For the text-containing cell, return its midpoint in [x, y] coordinate format. 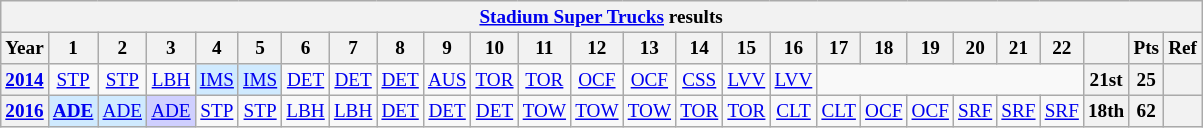
5 [260, 48]
1 [73, 48]
Year [25, 48]
9 [447, 48]
2 [122, 48]
8 [400, 48]
11 [544, 48]
2014 [25, 80]
16 [794, 48]
19 [930, 48]
17 [839, 48]
62 [1146, 111]
3 [172, 48]
Pts [1146, 48]
AUS [447, 80]
CSS [700, 80]
13 [649, 48]
15 [746, 48]
18th [1106, 111]
22 [1062, 48]
Ref [1183, 48]
Stadium Super Trucks results [602, 17]
21st [1106, 80]
2016 [25, 111]
25 [1146, 80]
20 [974, 48]
10 [494, 48]
18 [883, 48]
7 [353, 48]
21 [1018, 48]
12 [597, 48]
14 [700, 48]
6 [306, 48]
4 [216, 48]
